Return the [x, y] coordinate for the center point of the cell that contains the specified text.  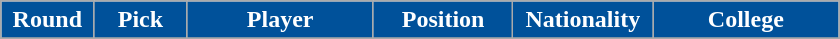
Player [280, 20]
Nationality [583, 20]
Position [443, 20]
College [746, 20]
Round [48, 20]
Pick [140, 20]
